Provide the [X, Y] coordinate of the cell's center where the given text is located.  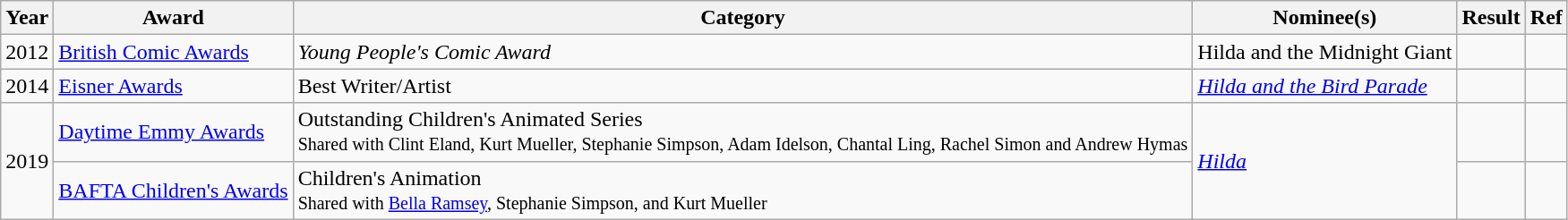
Hilda and the Midnight Giant [1325, 52]
Hilda [1325, 161]
Best Writer/Artist [743, 86]
Year [27, 18]
Daytime Emmy Awards [174, 132]
BAFTA Children's Awards [174, 190]
Nominee(s) [1325, 18]
Ref [1546, 18]
Children's AnimationShared with Bella Ramsey, Stephanie Simpson, and Kurt Mueller [743, 190]
Category [743, 18]
Result [1491, 18]
2012 [27, 52]
Eisner Awards [174, 86]
Hilda and the Bird Parade [1325, 86]
Young People's Comic Award [743, 52]
Award [174, 18]
2014 [27, 86]
2019 [27, 161]
British Comic Awards [174, 52]
